Locate the cell with the specified text and output its (x, y) center coordinate. 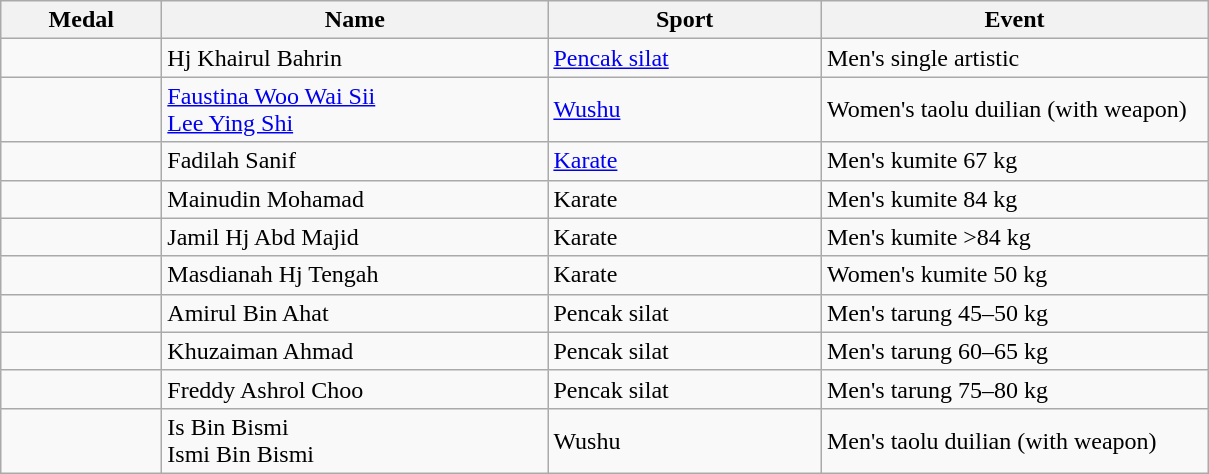
Sport (685, 20)
Masdianah Hj Tengah (355, 275)
Men's single artistic (1014, 58)
Amirul Bin Ahat (355, 313)
Medal (82, 20)
Hj Khairul Bahrin (355, 58)
Men's tarung 60–65 kg (1014, 351)
Faustina Woo Wai Sii Lee Ying Shi (355, 110)
Men's kumite >84 kg (1014, 237)
Jamil Hj Abd Majid (355, 237)
Mainudin Mohamad (355, 199)
Event (1014, 20)
Khuzaiman Ahmad (355, 351)
Men's taolu duilian (with weapon) (1014, 440)
Men's kumite 84 kg (1014, 199)
Freddy Ashrol Choo (355, 389)
Name (355, 20)
Men's kumite 67 kg (1014, 161)
Men's tarung 75–80 kg (1014, 389)
Women's taolu duilian (with weapon) (1014, 110)
Women's kumite 50 kg (1014, 275)
Fadilah Sanif (355, 161)
Men's tarung 45–50 kg (1014, 313)
Is Bin Bismi Ismi Bin Bismi (355, 440)
